Return the [x, y] coordinate for the center point of the cell that contains the specified text.  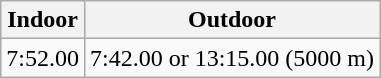
7:52.00 [43, 58]
Indoor [43, 20]
7:42.00 or 13:15.00 (5000 m) [232, 58]
Outdoor [232, 20]
